Identify which cell holds the provided text, then report its [X, Y] central coordinate. 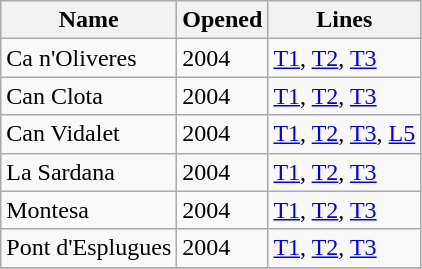
Can Clota [89, 96]
T1, T2, T3, L5 [344, 134]
Can Vidalet [89, 134]
La Sardana [89, 172]
Opened [222, 20]
Lines [344, 20]
Name [89, 20]
Ca n'Oliveres [89, 58]
Pont d'Esplugues [89, 248]
Montesa [89, 210]
